Find where the given text appears and provide that cell's center as (X, Y) coordinate. 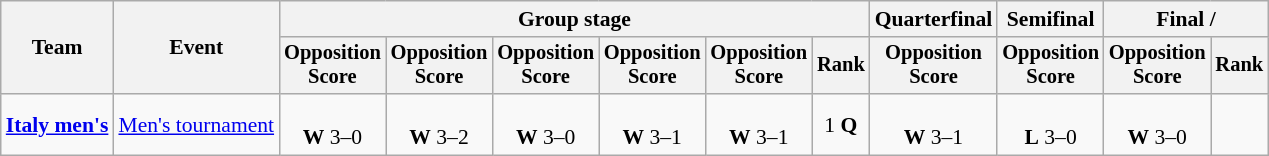
Semifinal (1050, 19)
1 Q (841, 124)
Group stage (574, 19)
Quarterfinal (934, 19)
Final / (1186, 19)
L 3–0 (1050, 124)
Men's tournament (196, 124)
Italy men's (58, 124)
Team (58, 48)
Event (196, 48)
W 3–2 (440, 124)
